Locate the cell with the specified text and output its [x, y] center coordinate. 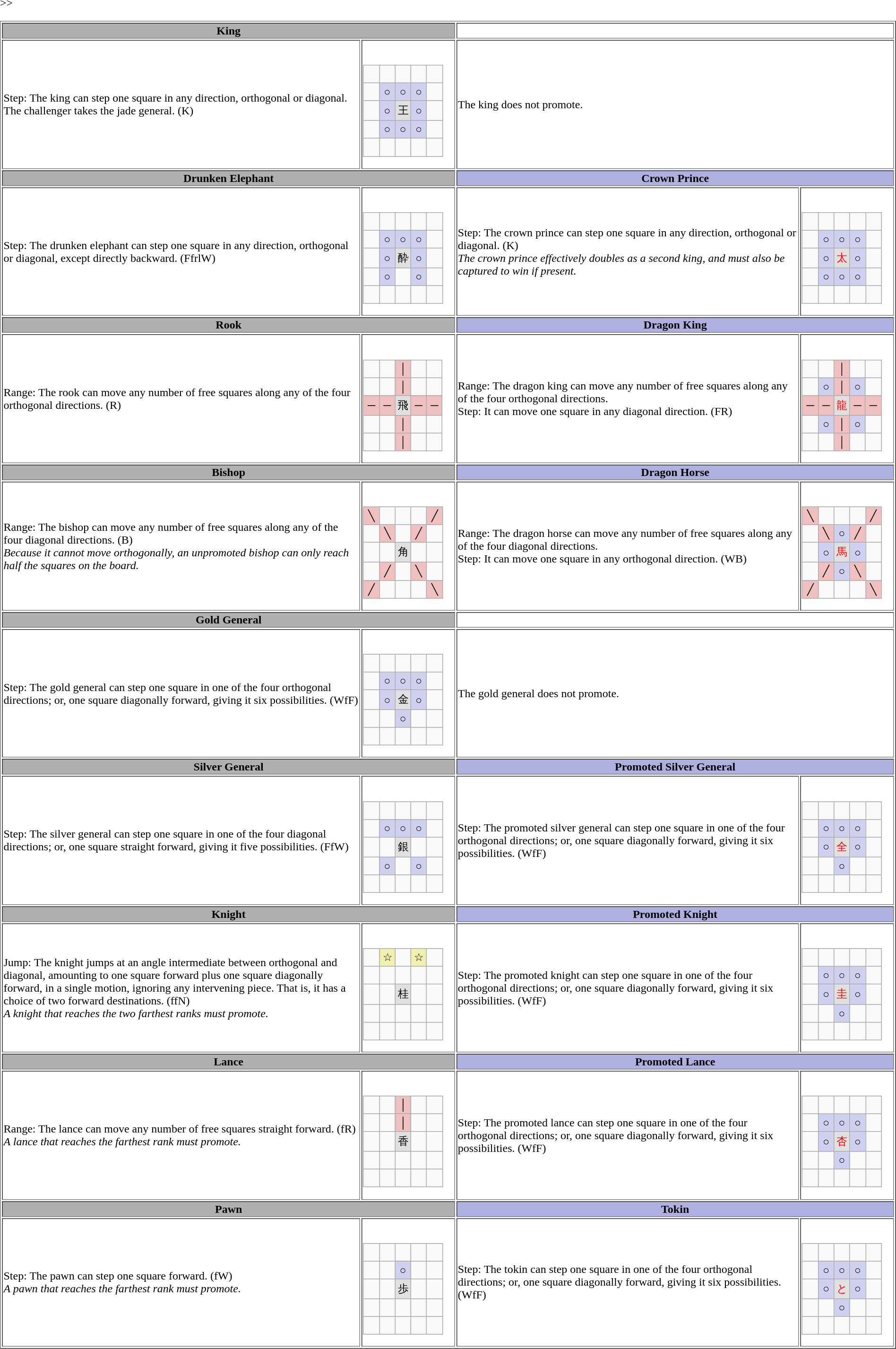
The king does not promote. [675, 104]
飛 [403, 405]
│ │ ─ ─ 飛 ─ ─ │ │ [408, 399]
○ ○ ○ ○ 酔 ○ ○ ○ [408, 251]
Step: The tokin can step one square in one of the four orthogonal directions; or, one square diagonally forward, giving it six possibilities. (WfF) [628, 1283]
Step: The pawn can step one square forward. (fW)A pawn that reaches the farthest rank must promote. [181, 1283]
太 [842, 258]
○ ○ ○ ○ 金 ○ ○ [408, 694]
╲ ╱ ╲ ╱ 角 ╱ ╲ ╱ ╲ [408, 546]
歩 [403, 1288]
○ ○ ○ 銀 ○ ○ [408, 840]
金 [403, 700]
銀 [403, 847]
Tokin [675, 1209]
と [842, 1288]
王 [403, 111]
全 [842, 847]
King [228, 30]
Promoted Knight [675, 914]
圭 [842, 994]
馬 [842, 553]
○ ○ ○ ○ 王 ○ ○ ○ ○ [408, 104]
Bishop [228, 473]
│ ○ │ ○ ─ ─ 龍 ─ ─ ○ │ ○ │ [847, 399]
Step: The king can step one square in any direction, orthogonal or diagonal. The challenger takes the jade general. (K) [181, 104]
Rook [228, 325]
Crown Prince [675, 178]
Range: The rook can move any number of free squares along any of the four orthogonal directions. (R) [181, 399]
Lance [228, 1062]
☆ ☆ 桂 [408, 988]
╲ ╱ ╲ ○ ╱ ○ 馬 ○ ╱ ○ ╲ ╱ ╲ [847, 546]
○ ○ ○ ○ 全 ○ ○ [847, 840]
Dragon King [675, 325]
杏 [842, 1141]
○ 歩 [408, 1283]
酔 [403, 258]
香 [403, 1141]
Step: The drunken elephant can step one square in any direction, orthogonal or diagonal, except directly backward. (FfrlW) [181, 251]
Promoted Lance [675, 1062]
○ ○ ○ ○ 圭 ○ ○ [847, 988]
Knight [228, 914]
龍 [842, 405]
Promoted Silver General [675, 767]
Drunken Elephant [228, 178]
Gold General [228, 620]
角 [403, 553]
Dragon Horse [675, 473]
桂 [403, 994]
○ ○ ○ ○ 杏 ○ ○ [847, 1135]
Silver General [228, 767]
○ ○ ○ ○ と ○ ○ [847, 1283]
○ ○ ○ ○ 太 ○ ○ ○ ○ [847, 251]
The gold general does not promote. [675, 694]
Pawn [228, 1209]
│ │ 香 [408, 1135]
Range: The lance can move any number of free squares straight forward. (fR)A lance that reaches the farthest rank must promote. [181, 1135]
